Identify which cell holds the provided text, then report its [x, y] central coordinate. 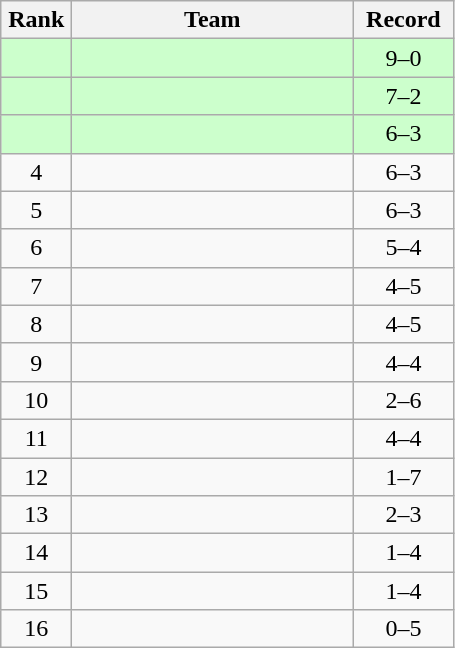
6 [36, 248]
15 [36, 591]
10 [36, 400]
2–3 [404, 515]
1–7 [404, 477]
14 [36, 553]
2–6 [404, 400]
0–5 [404, 629]
7–2 [404, 96]
Record [404, 20]
9 [36, 362]
11 [36, 438]
5–4 [404, 248]
Rank [36, 20]
5 [36, 210]
9–0 [404, 58]
7 [36, 286]
16 [36, 629]
12 [36, 477]
8 [36, 324]
Team [212, 20]
13 [36, 515]
4 [36, 172]
